Locate the cell with the specified text and output its (x, y) center coordinate. 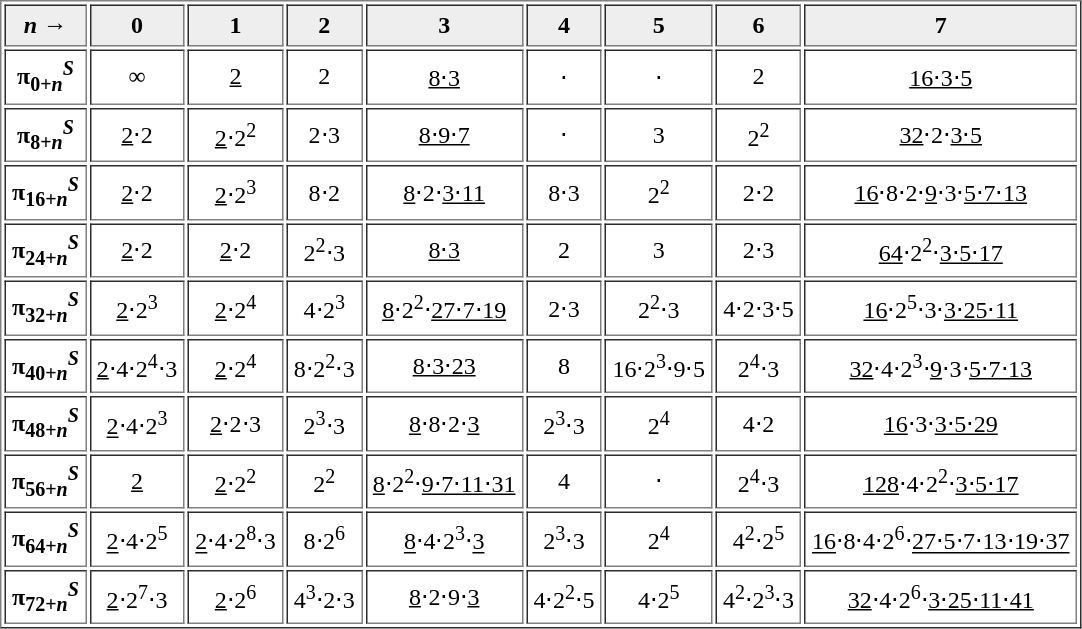
16⋅8⋅4⋅26⋅27⋅5⋅7⋅13⋅19⋅37 (940, 540)
π0+nS (45, 78)
8⋅4⋅23⋅3 (444, 540)
π32+nS (45, 308)
16⋅25⋅3⋅3⋅25⋅11 (940, 308)
42⋅23⋅3 (758, 596)
4⋅23 (324, 308)
8⋅22⋅27⋅7⋅19 (444, 308)
8⋅9⋅7 (444, 134)
7 (940, 25)
16⋅23⋅9⋅5 (659, 366)
π72+nS (45, 596)
8⋅3⋅23 (444, 366)
32⋅4⋅23⋅9⋅3⋅5⋅7⋅13 (940, 366)
8⋅2 (324, 192)
8⋅22⋅3 (324, 366)
5 (659, 25)
∞ (137, 78)
128⋅4⋅22⋅3⋅5⋅17 (940, 482)
π16+nS (45, 192)
2⋅4⋅25 (137, 540)
64⋅22⋅3⋅5⋅17 (940, 250)
π56+nS (45, 482)
6 (758, 25)
8⋅26 (324, 540)
43⋅2⋅3 (324, 596)
4⋅22⋅5 (564, 596)
8⋅2⋅3⋅11 (444, 192)
π40+nS (45, 366)
1 (236, 25)
32⋅4⋅26⋅3⋅25⋅11⋅41 (940, 596)
8 (564, 366)
4⋅2 (758, 424)
π64+nS (45, 540)
2⋅27⋅3 (137, 596)
2⋅2⋅3 (236, 424)
2⋅4⋅24⋅3 (137, 366)
8⋅22⋅9⋅7⋅11⋅31 (444, 482)
π48+nS (45, 424)
8⋅8⋅2⋅3 (444, 424)
π8+nS (45, 134)
4⋅2⋅3⋅5 (758, 308)
4⋅25 (659, 596)
2⋅4⋅28⋅3 (236, 540)
16⋅3⋅3⋅5⋅29 (940, 424)
2⋅4⋅23 (137, 424)
π24+nS (45, 250)
n → (45, 25)
42⋅25 (758, 540)
32⋅2⋅3⋅5 (940, 134)
16⋅8⋅2⋅9⋅3⋅5⋅7⋅13 (940, 192)
0 (137, 25)
8⋅2⋅9⋅3 (444, 596)
2⋅26 (236, 596)
16⋅3⋅5 (940, 78)
